Find where the given text appears and provide that cell's center as [X, Y] coordinate. 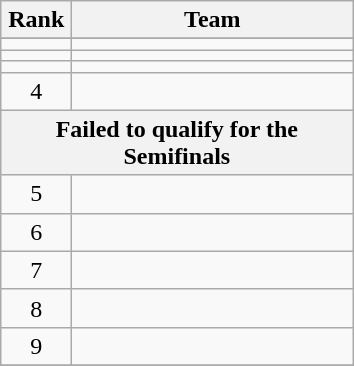
9 [36, 346]
5 [36, 194]
8 [36, 308]
7 [36, 270]
Team [212, 20]
4 [36, 91]
Rank [36, 20]
Failed to qualify for the Semifinals [177, 142]
6 [36, 232]
